Search for the cell housing the specified text and yield its (x, y) center coordinate. 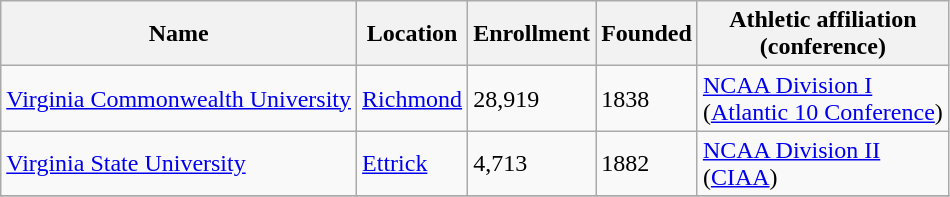
28,919 (532, 98)
NCAA Division I(Atlantic 10 Conference) (822, 98)
Richmond (412, 98)
Athletic affiliation(conference) (822, 34)
Enrollment (532, 34)
1838 (647, 98)
Virginia Commonwealth University (179, 98)
1882 (647, 164)
Name (179, 34)
Virginia State University (179, 164)
4,713 (532, 164)
Location (412, 34)
NCAA Division II(CIAA) (822, 164)
Founded (647, 34)
Ettrick (412, 164)
